Scan for the cell matching the given text and deliver its [X, Y] coordinate at center. 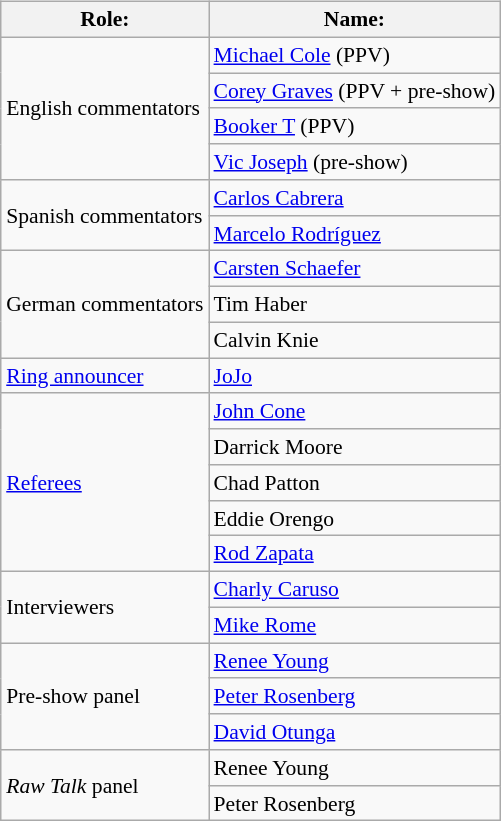
Michael Cole (PPV) [355, 55]
Booker T (PPV) [355, 126]
Marcelo Rodríguez [355, 233]
Role: [104, 20]
Calvin Knie [355, 340]
David Otunga [355, 732]
Interviewers [104, 608]
Referees [104, 482]
Chad Patton [355, 483]
Charly Caruso [355, 590]
Darrick Moore [355, 447]
Pre-show panel [104, 696]
Raw Talk panel [104, 786]
John Cone [355, 411]
Rod Zapata [355, 554]
Ring announcer [104, 376]
Vic Joseph (pre-show) [355, 162]
Corey Graves (PPV + pre-show) [355, 91]
Spanish commentators [104, 216]
JoJo [355, 376]
German commentators [104, 304]
Name: [355, 20]
Mike Rome [355, 625]
Carsten Schaefer [355, 269]
English commentators [104, 108]
Carlos Cabrera [355, 198]
Tim Haber [355, 305]
Eddie Orengo [355, 518]
